Extract the [x, y] coordinate from the center of the cell holding the provided text.  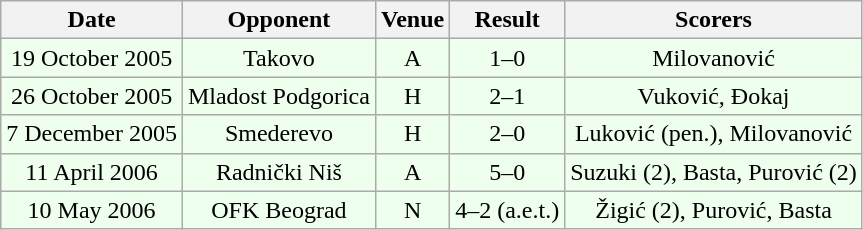
Suzuki (2), Basta, Purović (2) [714, 172]
2–0 [508, 134]
Date [92, 20]
Vuković, Đokaj [714, 96]
Radnički Niš [278, 172]
Result [508, 20]
Smederevo [278, 134]
7 December 2005 [92, 134]
1–0 [508, 58]
N [412, 210]
Luković (pen.), Milovanović [714, 134]
Takovo [278, 58]
2–1 [508, 96]
Venue [412, 20]
10 May 2006 [92, 210]
Mladost Podgorica [278, 96]
Scorers [714, 20]
11 April 2006 [92, 172]
Žigić (2), Purović, Basta [714, 210]
Milovanović [714, 58]
5–0 [508, 172]
26 October 2005 [92, 96]
OFK Beograd [278, 210]
4–2 (a.e.t.) [508, 210]
Opponent [278, 20]
19 October 2005 [92, 58]
